Extract the (x, y) coordinate from the center of the cell holding the provided text.  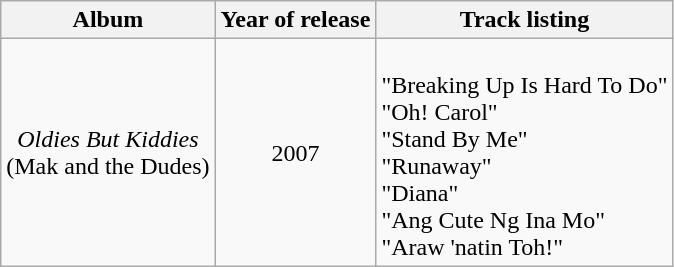
2007 (296, 152)
"Breaking Up Is Hard To Do" "Oh! Carol" "Stand By Me" "Runaway" "Diana" "Ang Cute Ng Ina Mo" "Araw 'natin Toh!" (524, 152)
Year of release (296, 20)
Oldies But Kiddies(Mak and the Dudes) (108, 152)
Album (108, 20)
Track listing (524, 20)
